Identify which cell holds the provided text, then report its [x, y] central coordinate. 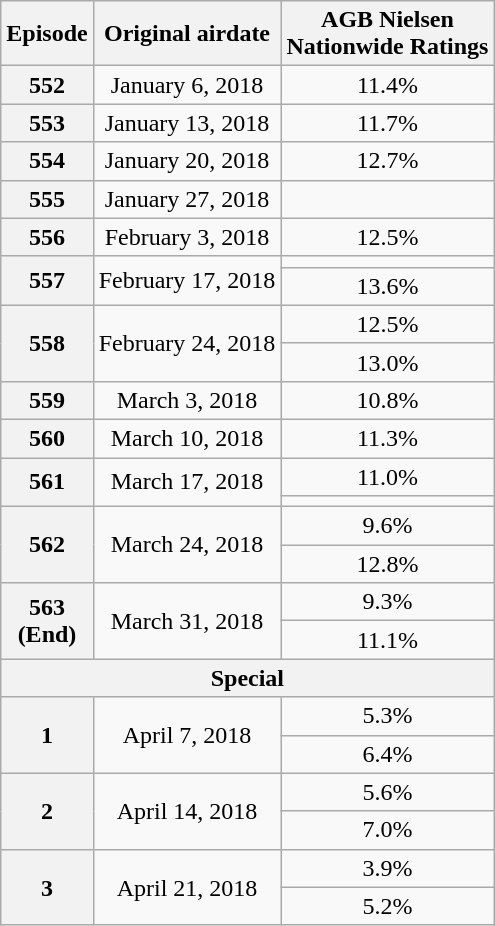
3.9% [388, 868]
558 [47, 343]
561 [47, 482]
Special [248, 678]
January 27, 2018 [187, 199]
9.3% [388, 602]
9.6% [388, 526]
January 6, 2018 [187, 85]
3 [47, 887]
12.8% [388, 564]
13.6% [388, 286]
563(End) [47, 621]
5.2% [388, 906]
11.4% [388, 85]
March 24, 2018 [187, 545]
559 [47, 400]
2 [47, 811]
April 21, 2018 [187, 887]
11.7% [388, 123]
January 13, 2018 [187, 123]
11.1% [388, 640]
6.4% [388, 754]
March 31, 2018 [187, 621]
13.0% [388, 362]
March 10, 2018 [187, 438]
556 [47, 237]
7.0% [388, 830]
AGB NielsenNationwide Ratings [388, 34]
Episode [47, 34]
10.8% [388, 400]
Original airdate [187, 34]
March 3, 2018 [187, 400]
April 7, 2018 [187, 735]
12.7% [388, 161]
5.3% [388, 716]
1 [47, 735]
11.0% [388, 477]
553 [47, 123]
January 20, 2018 [187, 161]
11.3% [388, 438]
552 [47, 85]
562 [47, 545]
5.6% [388, 792]
555 [47, 199]
560 [47, 438]
557 [47, 280]
February 24, 2018 [187, 343]
February 17, 2018 [187, 280]
March 17, 2018 [187, 482]
April 14, 2018 [187, 811]
February 3, 2018 [187, 237]
554 [47, 161]
